Return the [X, Y] coordinate for the center point of the cell that contains the specified text.  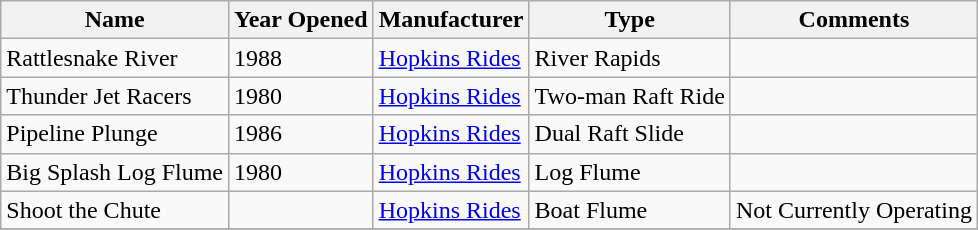
Rattlesnake River [115, 58]
Dual Raft Slide [630, 134]
Boat Flume [630, 210]
Not Currently Operating [854, 210]
Comments [854, 20]
Year Opened [300, 20]
Log Flume [630, 172]
River Rapids [630, 58]
Manufacturer [451, 20]
1988 [300, 58]
Shoot the Chute [115, 210]
Type [630, 20]
Thunder Jet Racers [115, 96]
Name [115, 20]
Big Splash Log Flume [115, 172]
Pipeline Plunge [115, 134]
Two-man Raft Ride [630, 96]
1986 [300, 134]
